Return the [X, Y] coordinate for the center point of the cell that contains the specified text.  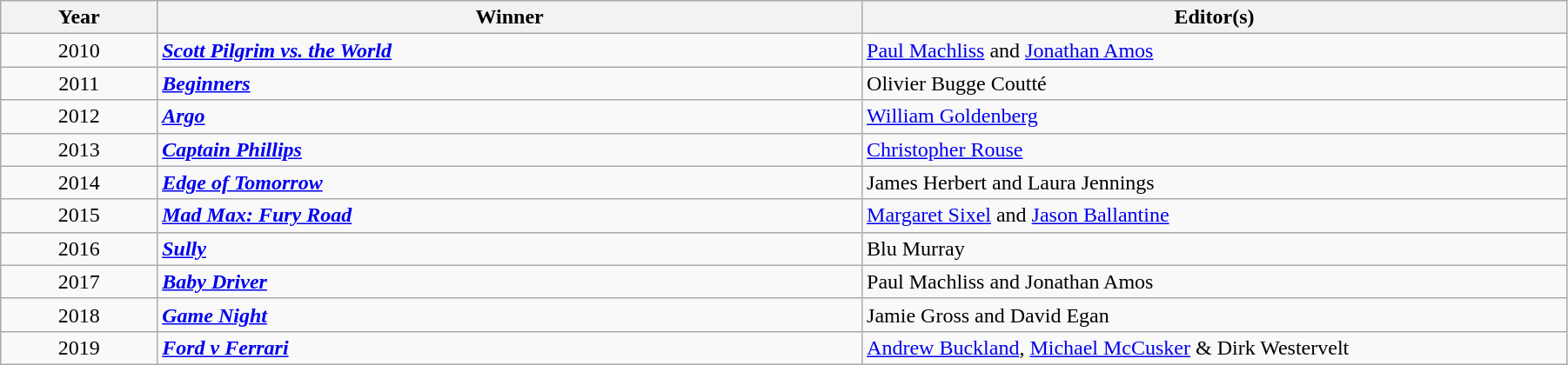
Argo [510, 116]
Andrew Buckland, Michael McCusker & Dirk Westervelt [1215, 348]
Winner [510, 17]
2012 [79, 116]
Edge of Tomorrow [510, 182]
Margaret Sixel and Jason Ballantine [1215, 216]
James Herbert and Laura Jennings [1215, 182]
Jamie Gross and David Egan [1215, 315]
2010 [79, 50]
2016 [79, 249]
Year [79, 17]
2014 [79, 182]
Game Night [510, 315]
Ford v Ferrari [510, 348]
2017 [79, 282]
2011 [79, 83]
2015 [79, 216]
Editor(s) [1215, 17]
Christopher Rouse [1215, 149]
2019 [79, 348]
Sully [510, 249]
Captain Phillips [510, 149]
2013 [79, 149]
Blu Murray [1215, 249]
Baby Driver [510, 282]
Beginners [510, 83]
2018 [79, 315]
Scott Pilgrim vs. the World [510, 50]
Mad Max: Fury Road [510, 216]
William Goldenberg [1215, 116]
Olivier Bugge Coutté [1215, 83]
